Determine the [x, y] coordinate at the center of the cell enclosing the given text.  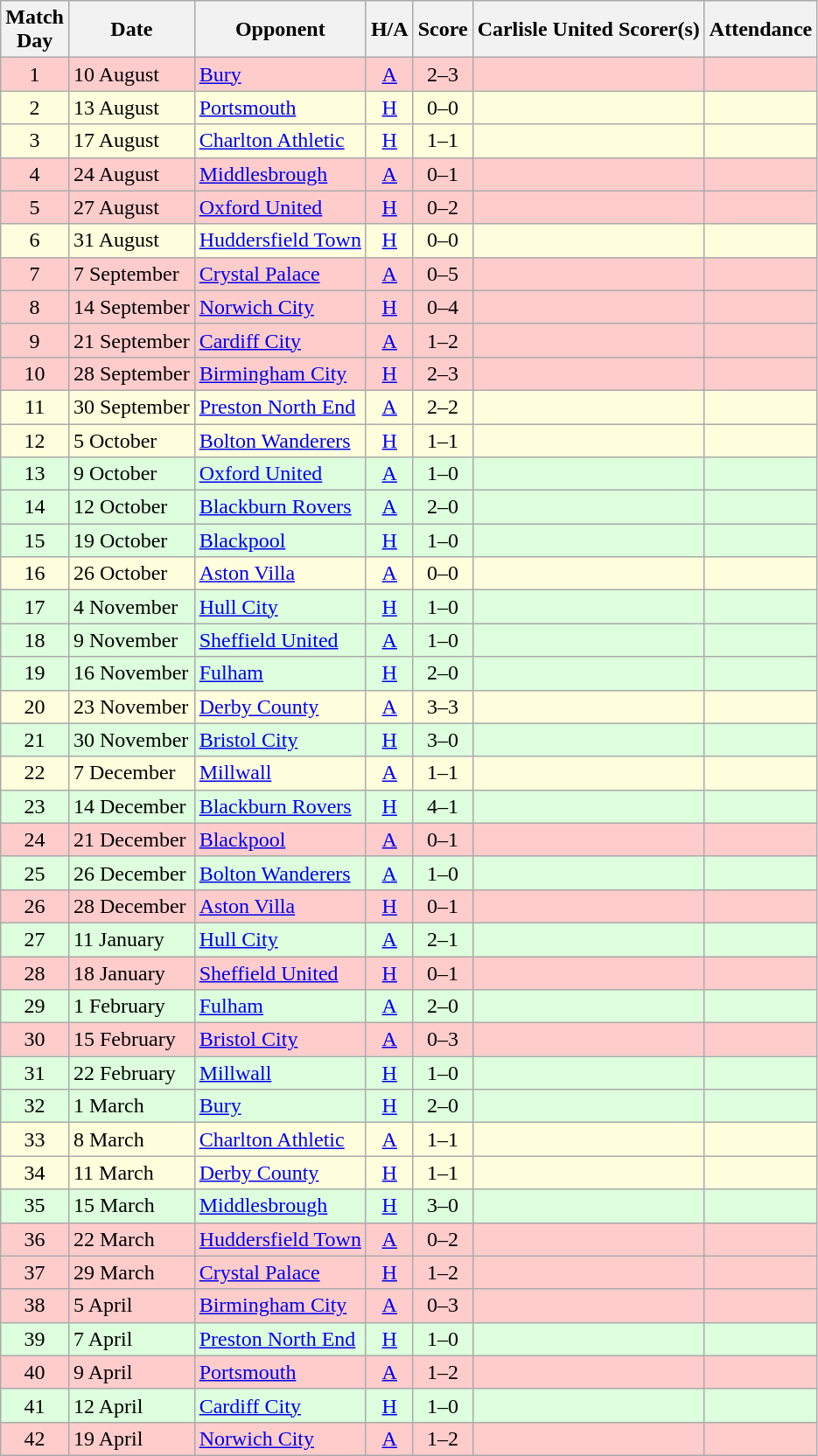
16 [35, 574]
34 [35, 1173]
17 [35, 607]
9 November [131, 640]
4 November [131, 607]
36 [35, 1239]
19 October [131, 540]
22 [35, 773]
42 [35, 1439]
11 [35, 407]
15 [35, 540]
26 October [131, 574]
23 November [131, 707]
12 [35, 440]
13 [35, 474]
30 [35, 1040]
24 [35, 839]
Attendance [760, 30]
Score [443, 30]
Opponent [280, 30]
2–1 [443, 939]
19 [35, 673]
Date [131, 30]
21 [35, 740]
2 [35, 108]
3–3 [443, 707]
39 [35, 1339]
21 December [131, 839]
14 [35, 507]
8 [35, 307]
18 [35, 640]
7 [35, 274]
26 December [131, 873]
0–5 [443, 274]
28 September [131, 373]
Carlisle United Scorer(s) [588, 30]
14 September [131, 307]
29 [35, 1007]
1 February [131, 1007]
12 October [131, 507]
3 [35, 141]
24 August [131, 174]
6 [35, 240]
8 March [131, 1139]
32 [35, 1106]
20 [35, 707]
19 April [131, 1439]
14 December [131, 806]
9 April [131, 1372]
41 [35, 1405]
22 February [131, 1073]
40 [35, 1372]
Match Day [35, 30]
28 December [131, 906]
7 September [131, 274]
27 August [131, 207]
4–1 [443, 806]
11 January [131, 939]
30 November [131, 740]
35 [35, 1206]
12 April [131, 1405]
13 August [131, 108]
11 March [131, 1173]
25 [35, 873]
0–4 [443, 307]
15 March [131, 1206]
38 [35, 1306]
17 August [131, 141]
5 October [131, 440]
9 [35, 340]
31 [35, 1073]
29 March [131, 1272]
7 April [131, 1339]
10 August [131, 74]
27 [35, 939]
5 [35, 207]
26 [35, 906]
15 February [131, 1040]
2–2 [443, 407]
H/A [389, 30]
28 [35, 973]
9 October [131, 474]
5 April [131, 1306]
33 [35, 1139]
1 [35, 74]
30 September [131, 407]
7 December [131, 773]
23 [35, 806]
37 [35, 1272]
21 September [131, 340]
4 [35, 174]
16 November [131, 673]
1 March [131, 1106]
22 March [131, 1239]
31 August [131, 240]
18 January [131, 973]
10 [35, 373]
